Capture the cell that displays the provided text and extract its [x, y] central coordinate. 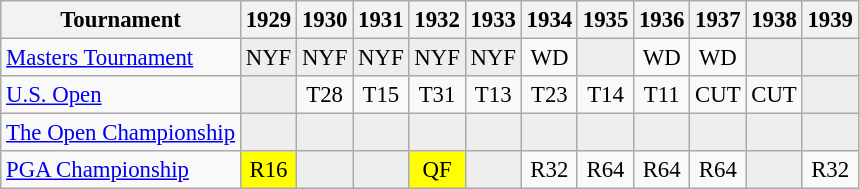
T23 [549, 95]
U.S. Open [121, 95]
1929 [268, 20]
QF [437, 170]
R16 [268, 170]
1936 [662, 20]
1930 [325, 20]
1938 [774, 20]
1934 [549, 20]
T14 [605, 95]
1939 [830, 20]
1933 [493, 20]
Masters Tournament [121, 58]
T31 [437, 95]
T28 [325, 95]
T11 [662, 95]
Tournament [121, 20]
The Open Championship [121, 133]
1932 [437, 20]
PGA Championship [121, 170]
1935 [605, 20]
1937 [718, 20]
1931 [381, 20]
T13 [493, 95]
T15 [381, 95]
